For the text-containing cell, return its midpoint in [x, y] coordinate format. 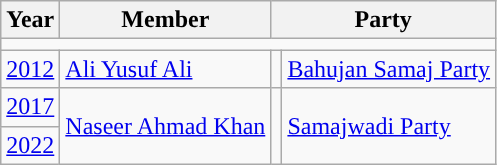
Party [384, 20]
Ali Yusuf Ali [166, 69]
2017 [30, 107]
2022 [30, 145]
Samajwadi Party [389, 126]
Bahujan Samaj Party [389, 69]
Member [166, 20]
Year [30, 20]
Naseer Ahmad Khan [166, 126]
2012 [30, 69]
